Determine the (X, Y) coordinate at the center of the cell enclosing the given text.  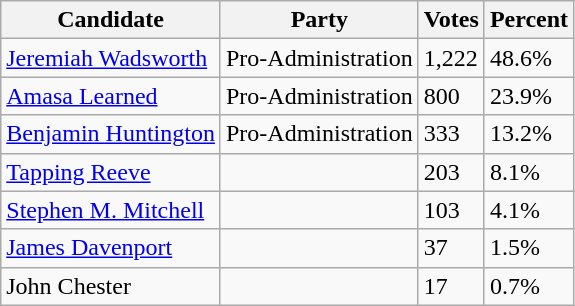
103 (451, 210)
4.1% (528, 210)
37 (451, 248)
17 (451, 286)
23.9% (528, 96)
333 (451, 134)
1,222 (451, 58)
48.6% (528, 58)
Votes (451, 20)
Percent (528, 20)
800 (451, 96)
Candidate (111, 20)
Jeremiah Wadsworth (111, 58)
Tapping Reeve (111, 172)
Stephen M. Mitchell (111, 210)
James Davenport (111, 248)
0.7% (528, 286)
1.5% (528, 248)
13.2% (528, 134)
John Chester (111, 286)
8.1% (528, 172)
Amasa Learned (111, 96)
203 (451, 172)
Party (319, 20)
Benjamin Huntington (111, 134)
